Pinpoint the cell where the given text exists, returning its (X, Y) midpoint coordinate. 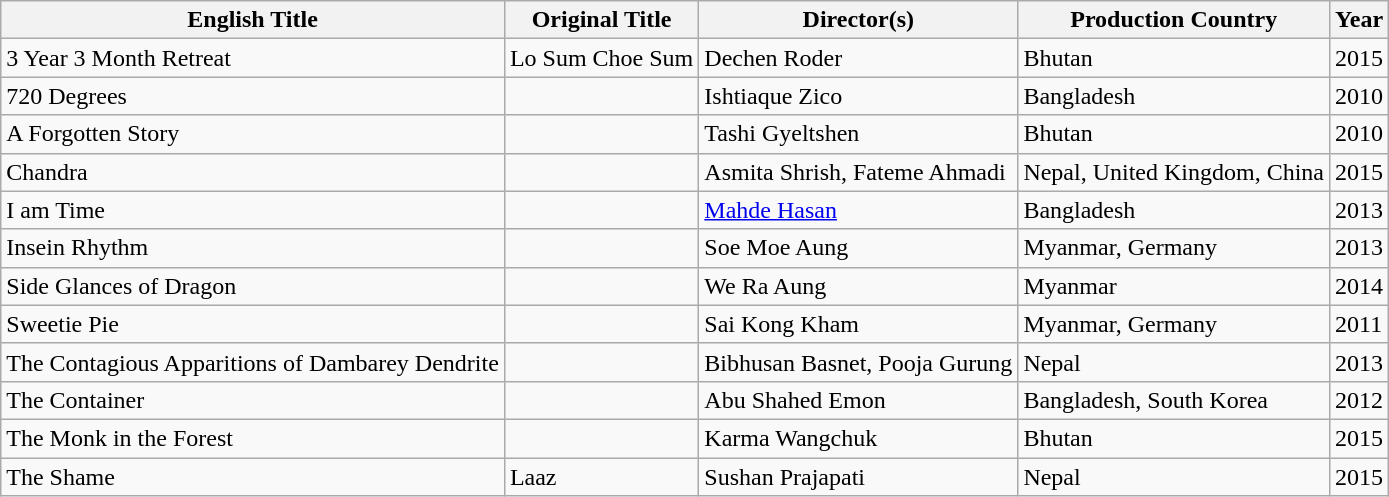
The Shame (253, 477)
Myanmar (1174, 286)
The Monk in the Forest (253, 438)
I am Time (253, 210)
Insein Rhythm (253, 248)
3 Year 3 Month Retreat (253, 58)
Ishtiaque Zico (858, 96)
Abu Shahed Emon (858, 400)
2014 (1360, 286)
We Ra Aung (858, 286)
720 Degrees (253, 96)
English Title (253, 20)
Asmita Shrish, Fateme Ahmadi (858, 172)
Soe Moe Aung (858, 248)
Sweetie Pie (253, 324)
Tashi Gyeltshen (858, 134)
A Forgotten Story (253, 134)
Nepal, United Kingdom, China (1174, 172)
Mahde Hasan (858, 210)
Chandra (253, 172)
Production Country (1174, 20)
Bangladesh, South Korea (1174, 400)
Laaz (601, 477)
Side Glances of Dragon (253, 286)
Lo Sum Choe Sum (601, 58)
Dechen Roder (858, 58)
Sushan Prajapati (858, 477)
The Container (253, 400)
The Contagious Apparitions of Dambarey Dendrite (253, 362)
Bibhusan Basnet, Pooja Gurung (858, 362)
Sai Kong Kham (858, 324)
2011 (1360, 324)
Karma Wangchuk (858, 438)
Year (1360, 20)
Original Title (601, 20)
Director(s) (858, 20)
2012 (1360, 400)
